For the text-containing cell, return its midpoint in [X, Y] coordinate format. 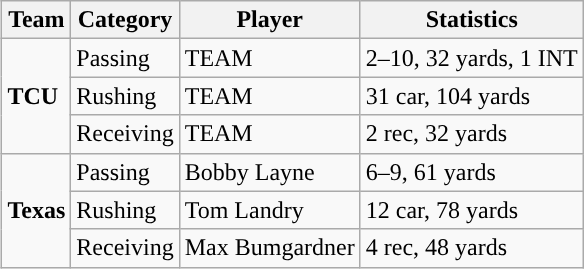
TCU [36, 96]
Team [36, 20]
Max Bumgardner [270, 248]
2 rec, 32 yards [472, 134]
4 rec, 48 yards [472, 248]
6–9, 61 yards [472, 172]
12 car, 78 yards [472, 210]
Bobby Layne [270, 172]
31 car, 104 yards [472, 96]
Statistics [472, 20]
Texas [36, 210]
Player [270, 20]
Category [125, 20]
2–10, 32 yards, 1 INT [472, 58]
Tom Landry [270, 210]
